Pinpoint the cell where the given text exists, returning its [x, y] midpoint coordinate. 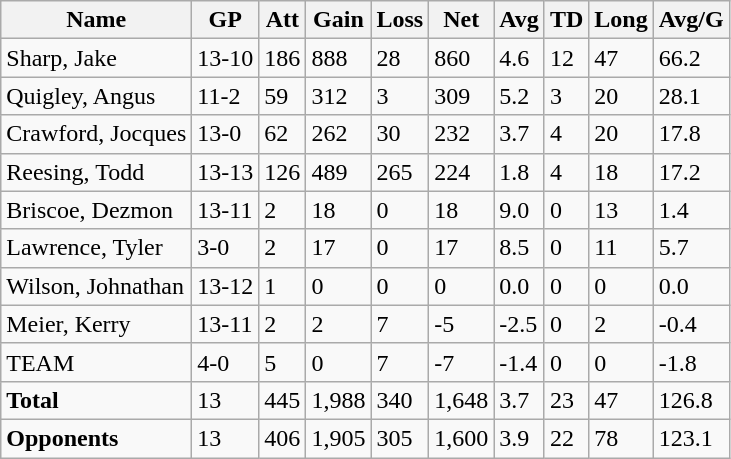
78 [621, 438]
3-0 [226, 248]
1,600 [462, 438]
3.9 [520, 438]
12 [566, 58]
126 [282, 172]
4.6 [520, 58]
232 [462, 134]
Total [96, 400]
Name [96, 20]
312 [338, 96]
-0.4 [691, 324]
5 [282, 362]
-7 [462, 362]
62 [282, 134]
Gain [338, 20]
30 [400, 134]
28.1 [691, 96]
4-0 [226, 362]
305 [400, 438]
Avg [520, 20]
Loss [400, 20]
1 [282, 286]
13-13 [226, 172]
11 [621, 248]
17.2 [691, 172]
406 [282, 438]
1,905 [338, 438]
23 [566, 400]
Opponents [96, 438]
TEAM [96, 362]
Briscoe, Dezmon [96, 210]
Reesing, Todd [96, 172]
TD [566, 20]
126.8 [691, 400]
489 [338, 172]
265 [400, 172]
-1.4 [520, 362]
-2.5 [520, 324]
8.5 [520, 248]
340 [400, 400]
309 [462, 96]
-5 [462, 324]
59 [282, 96]
Wilson, Johnathan [96, 286]
1,988 [338, 400]
262 [338, 134]
224 [462, 172]
5.2 [520, 96]
28 [400, 58]
123.1 [691, 438]
17.8 [691, 134]
445 [282, 400]
13-10 [226, 58]
Crawford, Jocques [96, 134]
Net [462, 20]
GP [226, 20]
860 [462, 58]
Long [621, 20]
-1.8 [691, 362]
Att [282, 20]
66.2 [691, 58]
Meier, Kerry [96, 324]
9.0 [520, 210]
Quigley, Angus [96, 96]
22 [566, 438]
5.7 [691, 248]
Lawrence, Tyler [96, 248]
Sharp, Jake [96, 58]
1.4 [691, 210]
Avg/G [691, 20]
186 [282, 58]
1,648 [462, 400]
13-12 [226, 286]
1.8 [520, 172]
888 [338, 58]
11-2 [226, 96]
13-0 [226, 134]
